Capture the cell that displays the provided text and extract its (X, Y) central coordinate. 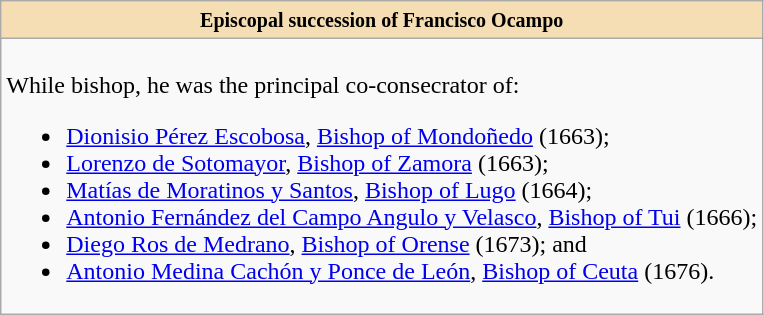
Episcopal succession of Francisco Ocampo (382, 20)
